Find where the given text appears and provide that cell's center as [x, y] coordinate. 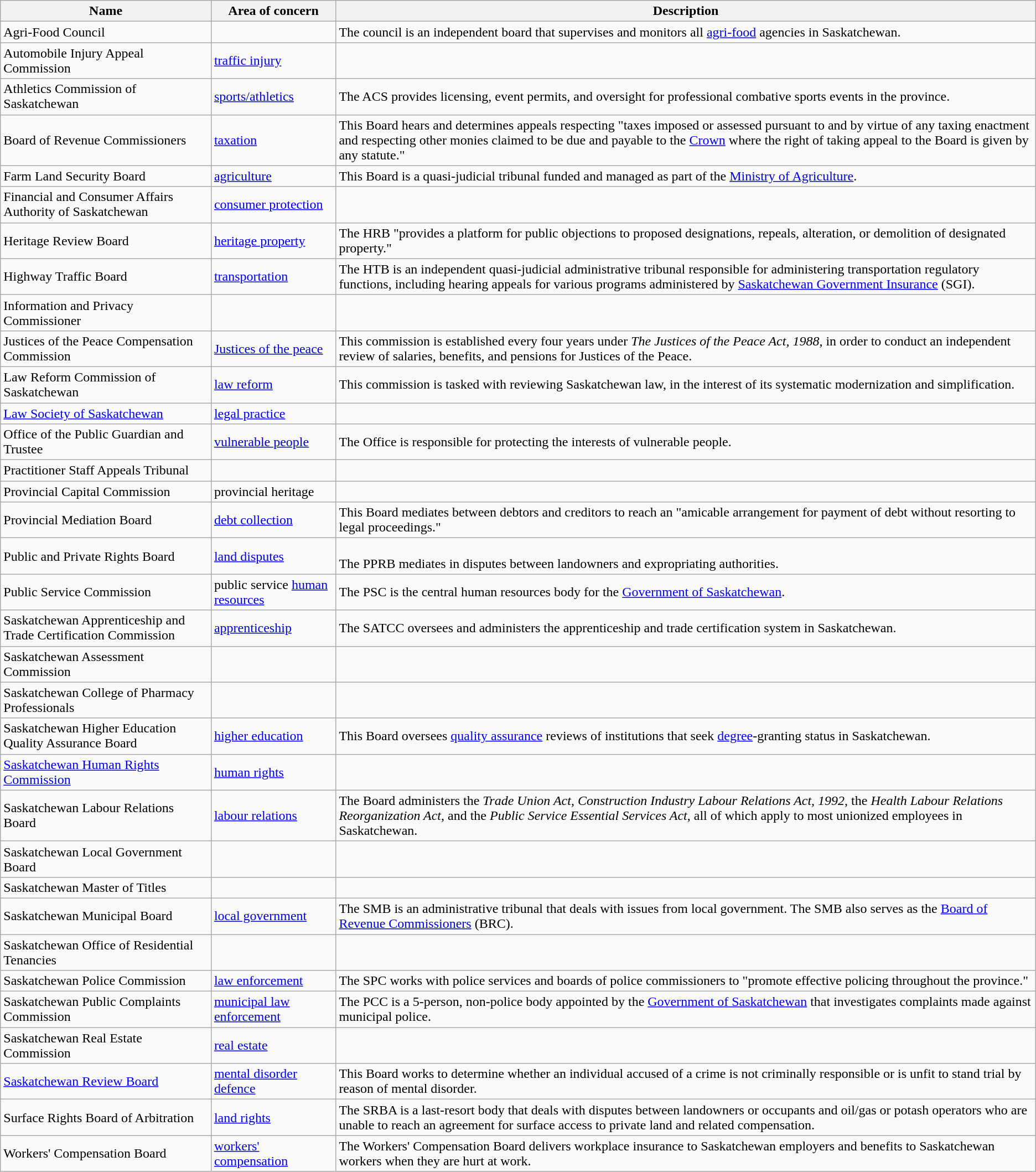
Saskatchewan College of Pharmacy Professionals [106, 700]
Saskatchewan Public Complaints Commission [106, 1010]
provincial heritage [273, 492]
The HRB "provides a platform for public objections to proposed designations, repeals, alteration, or demolition of designated property." [686, 240]
transportation [273, 277]
Saskatchewan Police Commission [106, 981]
Saskatchewan Apprenticeship and Trade Certification Commission [106, 628]
traffic injury [273, 61]
Saskatchewan Labour Relations Board [106, 815]
labour relations [273, 815]
consumer protection [273, 205]
Athletics Commission of Saskatchewan [106, 96]
Law Reform Commission of Saskatchewan [106, 384]
Public and Private Rights Board [106, 556]
vulnerable people [273, 442]
Highway Traffic Board [106, 277]
local government [273, 916]
The PCC is a 5-person, non-police body appointed by the Government of Saskatchewan that investigates complaints made against municipal police. [686, 1010]
Justices of the Peace Compensation Commission [106, 349]
This Board mediates between debtors and creditors to reach an "amicable arrangement for payment of debt without resorting to legal proceedings." [686, 520]
land disputes [273, 556]
Area of concern [273, 11]
Board of Revenue Commissioners [106, 140]
Saskatchewan Master of Titles [106, 887]
human rights [273, 772]
The PSC is the central human resources body for the Government of Saskatchewan. [686, 592]
The SATCC oversees and administers the apprenticeship and trade certification system in Saskatchewan. [686, 628]
apprenticeship [273, 628]
public service human resources [273, 592]
Provincial Mediation Board [106, 520]
Office of the Public Guardian and Trustee [106, 442]
legal practice [273, 414]
taxation [273, 140]
Justices of the peace [273, 349]
debt collection [273, 520]
Farm Land Security Board [106, 176]
Saskatchewan Assessment Commission [106, 664]
The PPRB mediates in disputes between landowners and expropriating authorities. [686, 556]
real estate [273, 1045]
sports/athletics [273, 96]
Workers' Compensation Board [106, 1154]
higher education [273, 736]
The ACS provides licensing, event permits, and oversight for professional combative sports events in the province. [686, 96]
The Office is responsible for protecting the interests of vulnerable people. [686, 442]
The SMB is an administrative tribunal that deals with issues from local government. The SMB also serves as the Board of Revenue Commissioners (BRC). [686, 916]
The council is an independent board that supervises and monitors all agri-food agencies in Saskatchewan. [686, 32]
Surface Rights Board of Arbitration [106, 1117]
agriculture [273, 176]
Saskatchewan Higher Education Quality Assurance Board [106, 736]
This Board oversees quality assurance reviews of institutions that seek degree-granting status in Saskatchewan. [686, 736]
Description [686, 11]
Law Society of Saskatchewan [106, 414]
Practitioner Staff Appeals Tribunal [106, 471]
workers' compensation [273, 1154]
Agri-Food Council [106, 32]
Financial and Consumer Affairs Authority of Saskatchewan [106, 205]
law enforcement [273, 981]
mental disorder defence [273, 1082]
Heritage Review Board [106, 240]
heritage property [273, 240]
The SPC works with police services and boards of police commissioners to "promote effective policing throughout the province." [686, 981]
municipal law enforcement [273, 1010]
land rights [273, 1117]
Provincial Capital Commission [106, 492]
Public Service Commission [106, 592]
Saskatchewan Review Board [106, 1082]
Automobile Injury Appeal Commission [106, 61]
Saskatchewan Municipal Board [106, 916]
Saskatchewan Real Estate Commission [106, 1045]
Name [106, 11]
This Board is a quasi-judicial tribunal funded and managed as part of the Ministry of Agriculture. [686, 176]
Saskatchewan Local Government Board [106, 859]
Information and Privacy Commissioner [106, 312]
Saskatchewan Human Rights Commission [106, 772]
Saskatchewan Office of Residential Tenancies [106, 952]
law reform [273, 384]
This commission is tasked with reviewing Saskatchewan law, in the interest of its systematic modernization and simplification. [686, 384]
